From the cell containing the given text, extract its center point as (x, y) coordinate. 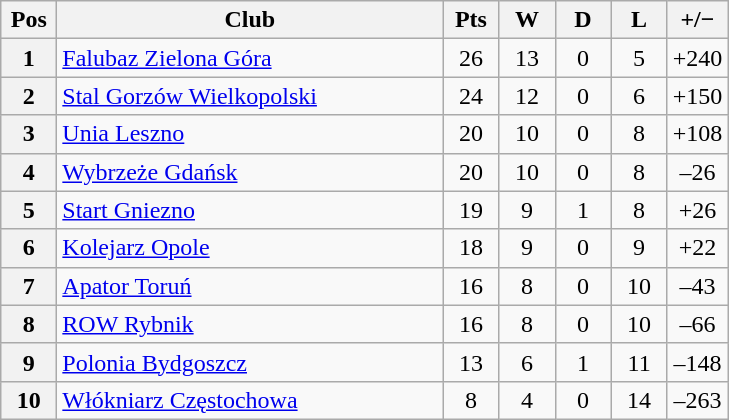
Pts (471, 20)
Apator Toruń (250, 286)
–43 (698, 286)
Wybrzeże Gdańsk (250, 172)
24 (471, 96)
Unia Leszno (250, 134)
+22 (698, 248)
+240 (698, 58)
–26 (698, 172)
D (583, 20)
Włókniarz Częstochowa (250, 400)
ROW Rybnik (250, 324)
Club (250, 20)
+26 (698, 210)
14 (639, 400)
–66 (698, 324)
W (527, 20)
+/− (698, 20)
Start Gniezno (250, 210)
Kolejarz Opole (250, 248)
–148 (698, 362)
12 (527, 96)
Stal Gorzów Wielkopolski (250, 96)
7 (29, 286)
2 (29, 96)
Polonia Bydgoszcz (250, 362)
L (639, 20)
18 (471, 248)
+150 (698, 96)
Falubaz Zielona Góra (250, 58)
11 (639, 362)
–263 (698, 400)
+108 (698, 134)
3 (29, 134)
Pos (29, 20)
26 (471, 58)
19 (471, 210)
